Scan for the cell matching the given text and deliver its [x, y] coordinate at center. 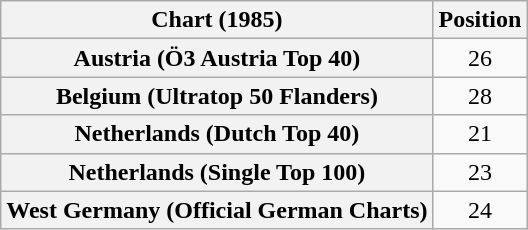
Netherlands (Single Top 100) [217, 172]
23 [480, 172]
West Germany (Official German Charts) [217, 210]
Position [480, 20]
Chart (1985) [217, 20]
Belgium (Ultratop 50 Flanders) [217, 96]
28 [480, 96]
Austria (Ö3 Austria Top 40) [217, 58]
26 [480, 58]
21 [480, 134]
Netherlands (Dutch Top 40) [217, 134]
24 [480, 210]
